Pinpoint the cell where the given text exists, returning its [x, y] midpoint coordinate. 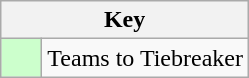
Teams to Tiebreaker [146, 58]
Key [125, 20]
